Return the [X, Y] coordinate for the center point of the cell that contains the specified text.  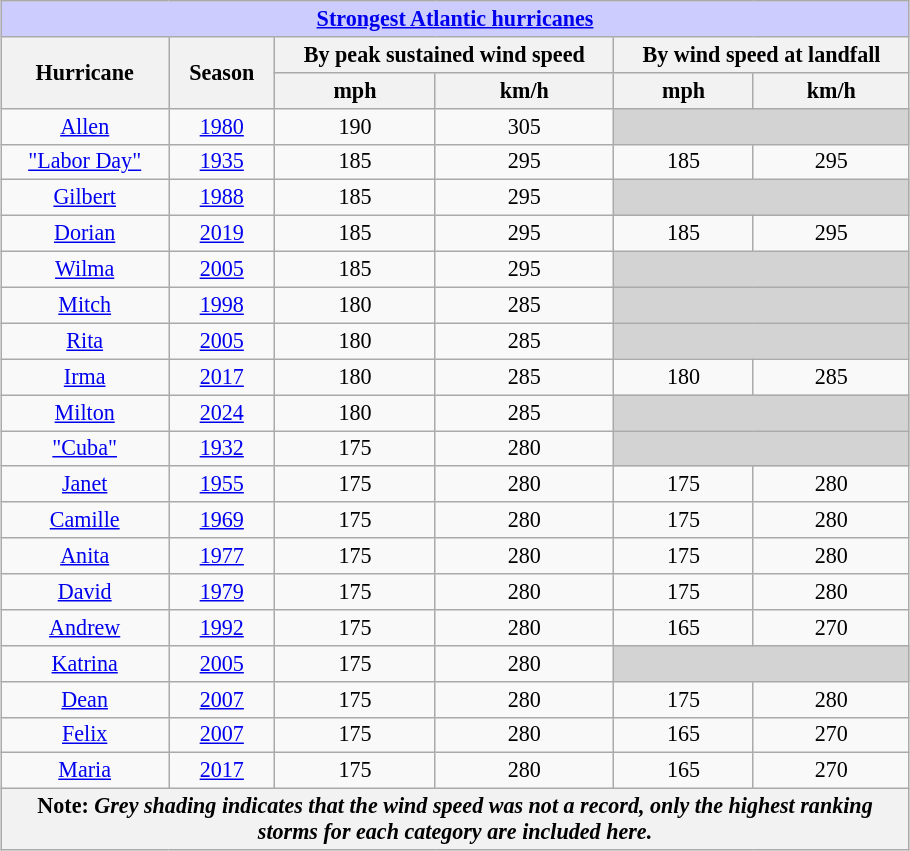
"Labor Day" [85, 162]
By peak sustained wind speed [444, 55]
Mitch [85, 305]
Note: Grey shading indicates that the wind speed was not a record, only the highest ranking storms for each category are included here. [456, 820]
Anita [85, 556]
Allen [85, 126]
Milton [85, 413]
1980 [222, 126]
Hurricane [85, 73]
305 [524, 126]
Gilbert [85, 198]
2024 [222, 413]
1992 [222, 628]
1998 [222, 305]
Season [222, 73]
1988 [222, 198]
1977 [222, 556]
1935 [222, 162]
By wind speed at landfall [762, 55]
Dean [85, 699]
1932 [222, 448]
Wilma [85, 269]
Irma [85, 377]
David [85, 592]
1979 [222, 592]
Camille [85, 520]
"Cuba" [85, 448]
1969 [222, 520]
Dorian [85, 234]
Rita [85, 341]
Felix [85, 735]
190 [355, 126]
Katrina [85, 663]
Janet [85, 484]
2019 [222, 234]
Andrew [85, 628]
Strongest Atlantic hurricanes [456, 19]
Maria [85, 771]
1955 [222, 484]
